Return the [x, y] coordinate for the center point of the cell that contains the specified text.  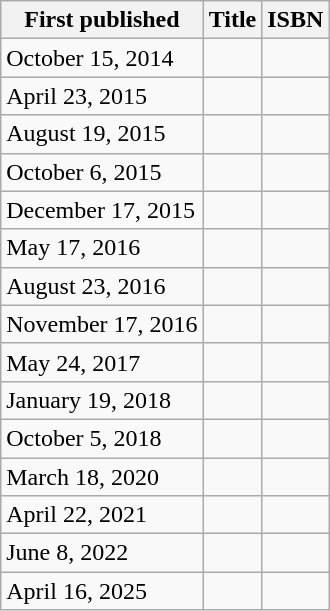
October 5, 2018 [102, 438]
August 19, 2015 [102, 134]
April 16, 2025 [102, 591]
First published [102, 20]
December 17, 2015 [102, 210]
June 8, 2022 [102, 553]
October 6, 2015 [102, 172]
ISBN [296, 20]
August 23, 2016 [102, 286]
April 22, 2021 [102, 515]
November 17, 2016 [102, 324]
January 19, 2018 [102, 400]
May 17, 2016 [102, 248]
March 18, 2020 [102, 477]
April 23, 2015 [102, 96]
October 15, 2014 [102, 58]
Title [232, 20]
May 24, 2017 [102, 362]
